Determine the [X, Y] coordinate at the center of the cell enclosing the given text.  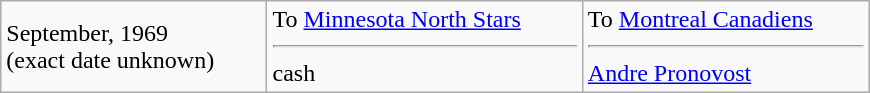
To Montreal CanadiensAndre Pronovost [726, 47]
September, 1969(exact date unknown) [134, 47]
To Minnesota North Starscash [424, 47]
